Capture the cell that displays the provided text and extract its [x, y] central coordinate. 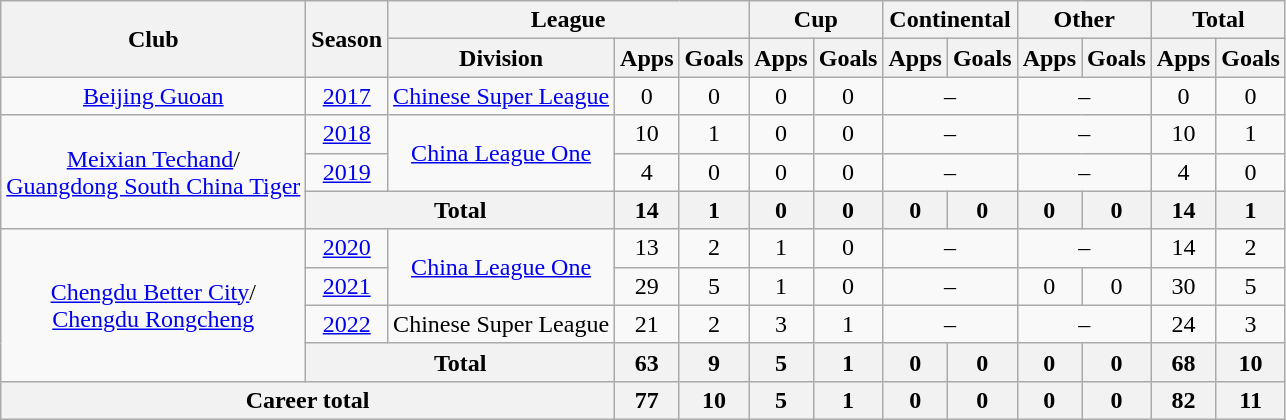
Season [347, 39]
24 [1183, 324]
68 [1183, 362]
2020 [347, 248]
2019 [347, 172]
29 [647, 286]
Career total [308, 400]
2017 [347, 96]
2022 [347, 324]
Meixian Techand/Guangdong South China Tiger [154, 172]
63 [647, 362]
Other [1084, 20]
Cup [816, 20]
League [568, 20]
Beijing Guoan [154, 96]
9 [714, 362]
21 [647, 324]
77 [647, 400]
30 [1183, 286]
Division [502, 58]
11 [1251, 400]
Club [154, 39]
13 [647, 248]
82 [1183, 400]
2021 [347, 286]
Chengdu Better City/Chengdu Rongcheng [154, 305]
Continental [950, 20]
2018 [347, 134]
